Locate the cell with the specified text and output its (X, Y) center coordinate. 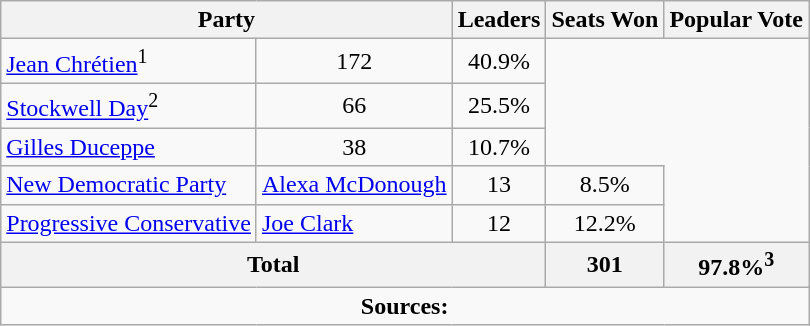
12 (499, 223)
10.7% (499, 147)
8.5% (605, 185)
40.9% (499, 62)
Gilles Duceppe (129, 147)
Progressive Conservative (129, 223)
97.8%3 (736, 264)
Leaders (499, 20)
Seats Won (605, 20)
38 (354, 147)
Jean Chrétien1 (129, 62)
25.5% (499, 106)
Joe Clark (354, 223)
301 (605, 264)
13 (499, 185)
Party (226, 20)
Sources: (405, 306)
New Democratic Party (129, 185)
Popular Vote (736, 20)
Stockwell Day2 (129, 106)
172 (354, 62)
12.2% (605, 223)
Total (274, 264)
Alexa McDonough (354, 185)
66 (354, 106)
